Identify which cell holds the provided text, then report its (x, y) central coordinate. 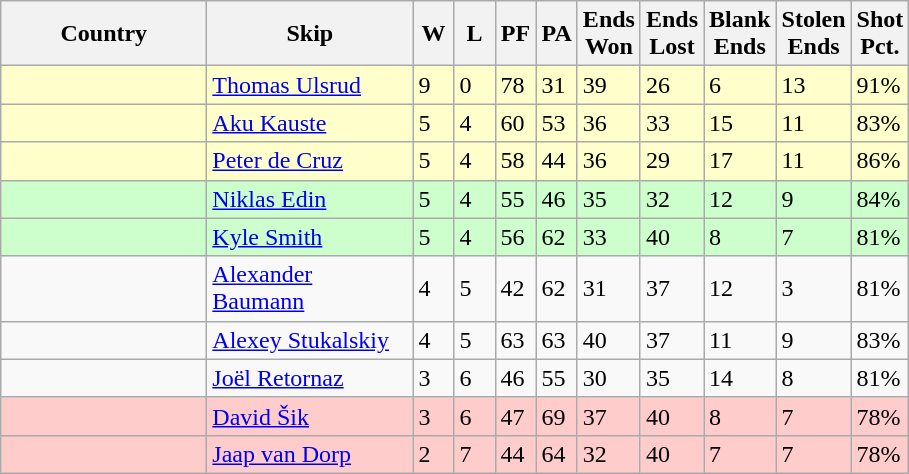
56 (516, 237)
78 (516, 85)
Skip (310, 34)
Kyle Smith (310, 237)
30 (608, 378)
Country (104, 34)
14 (740, 378)
29 (672, 161)
69 (556, 416)
David Šik (310, 416)
Ends Won (608, 34)
W (434, 34)
13 (814, 85)
58 (516, 161)
Niklas Edin (310, 199)
Shot Pct. (880, 34)
2 (434, 454)
84% (880, 199)
0 (474, 85)
15 (740, 123)
Peter de Cruz (310, 161)
Jaap van Dorp (310, 454)
Alexander Baumann (310, 288)
Alexey Stukalskiy (310, 340)
PF (516, 34)
91% (880, 85)
60 (516, 123)
PA (556, 34)
26 (672, 85)
Stolen Ends (814, 34)
Thomas Ulsrud (310, 85)
53 (556, 123)
86% (880, 161)
64 (556, 454)
Blank Ends (740, 34)
42 (516, 288)
39 (608, 85)
L (474, 34)
Aku Kauste (310, 123)
Joël Retornaz (310, 378)
Ends Lost (672, 34)
17 (740, 161)
47 (516, 416)
